Determine the [X, Y] coordinate at the center of the cell enclosing the given text.  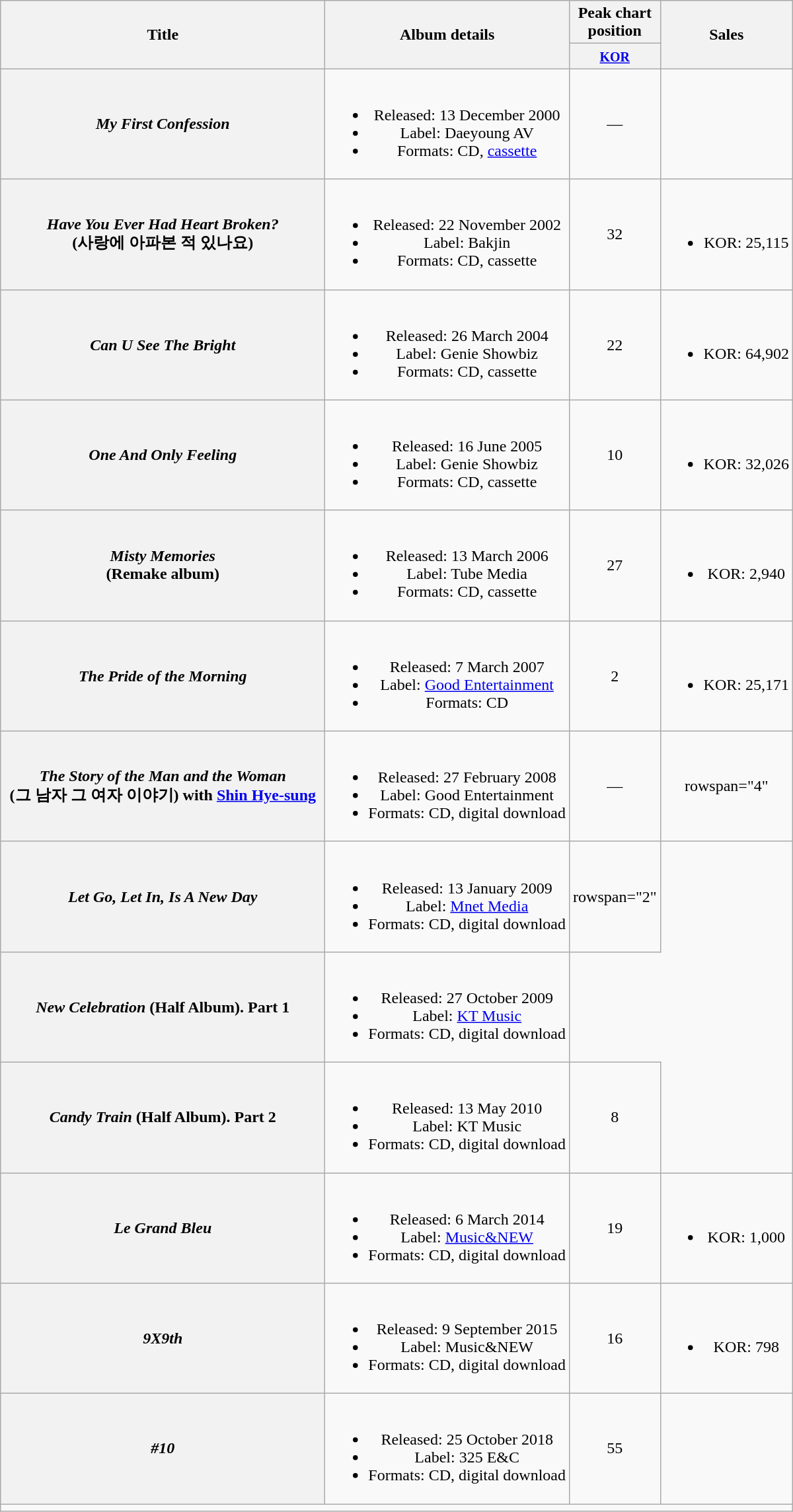
KOR: 25,171 [726, 675]
KOR: 2,940 [726, 566]
rowspan="2" [615, 896]
KOR: 798 [726, 1339]
One And Only Feeling [163, 455]
rowspan="4" [726, 786]
8 [615, 1117]
KOR [615, 56]
Let Go, Let In, Is A New Day [163, 896]
My First Confession [163, 124]
Sales [726, 34]
Released: 25 October 2018Label: 325 E&CFormats: CD, digital download [447, 1449]
Released: 16 June 2005Label: Genie ShowbizFormats: CD, cassette [447, 455]
Released: 13 May 2010Label: KT MusicFormats: CD, digital download [447, 1117]
Released: 27 October 2009Label: KT MusicFormats: CD, digital download [447, 1007]
Album details [447, 34]
Released: 13 March 2006Label: Tube MediaFormats: CD, cassette [447, 566]
27 [615, 566]
Released: 6 March 2014Label: Music&NEWFormats: CD, digital download [447, 1228]
#10 [163, 1449]
KOR: 1,000 [726, 1228]
Released: 26 March 2004Label: Genie ShowbizFormats: CD, cassette [447, 345]
The Pride of the Morning [163, 675]
19 [615, 1228]
KOR: 25,115 [726, 234]
Released: 13 December 2000Label: Daeyoung AVFormats: CD, cassette [447, 124]
KOR: 32,026 [726, 455]
KOR: 64,902 [726, 345]
Released: 13 January 2009Label: Mnet MediaFormats: CD, digital download [447, 896]
The Story of the Man and the Woman(그 남자 그 여자 이야기) with Shin Hye-sung [163, 786]
16 [615, 1339]
Have You Ever Had Heart Broken?(사랑에 아파본 적 있나요) [163, 234]
Title [163, 34]
Released: 9 September 2015Label: Music&NEWFormats: CD, digital download [447, 1339]
Candy Train (Half Album). Part 2 [163, 1117]
Misty Memories(Remake album) [163, 566]
32 [615, 234]
Released: 7 March 2007Label: Good EntertainmentFormats: CD [447, 675]
2 [615, 675]
55 [615, 1449]
10 [615, 455]
Le Grand Bleu [163, 1228]
Peak chart position [615, 22]
New Celebration (Half Album). Part 1 [163, 1007]
22 [615, 345]
Released: 27 February 2008Label: Good EntertainmentFormats: CD, digital download [447, 786]
Released: 22 November 2002Label: BakjinFormats: CD, cassette [447, 234]
Can U See The Bright [163, 345]
9X9th [163, 1339]
